Pinpoint the cell where the given text exists, returning its [x, y] midpoint coordinate. 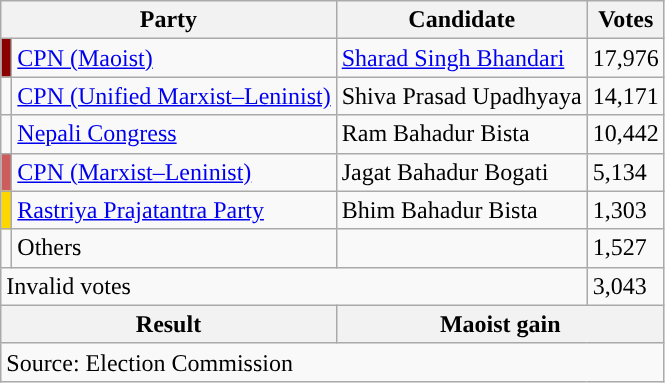
1,527 [626, 248]
Jagat Bahadur Bogati [462, 172]
Ram Bahadur Bista [462, 134]
CPN (Unified Marxist–Leninist) [174, 96]
1,303 [626, 210]
10,442 [626, 134]
Sharad Singh Bhandari [462, 58]
Bhim Bahadur Bista [462, 210]
3,043 [626, 286]
Candidate [462, 20]
Invalid votes [294, 286]
17,976 [626, 58]
14,171 [626, 96]
Shiva Prasad Upadhyaya [462, 96]
5,134 [626, 172]
Result [168, 324]
Votes [626, 20]
Source: Election Commission [333, 362]
CPN (Marxist–Leninist) [174, 172]
Rastriya Prajatantra Party [174, 210]
Maoist gain [500, 324]
Others [174, 248]
Party [168, 20]
CPN (Maoist) [174, 58]
Nepali Congress [174, 134]
